Detect which cell encompasses the target text, then output its (X, Y) center coordinate. 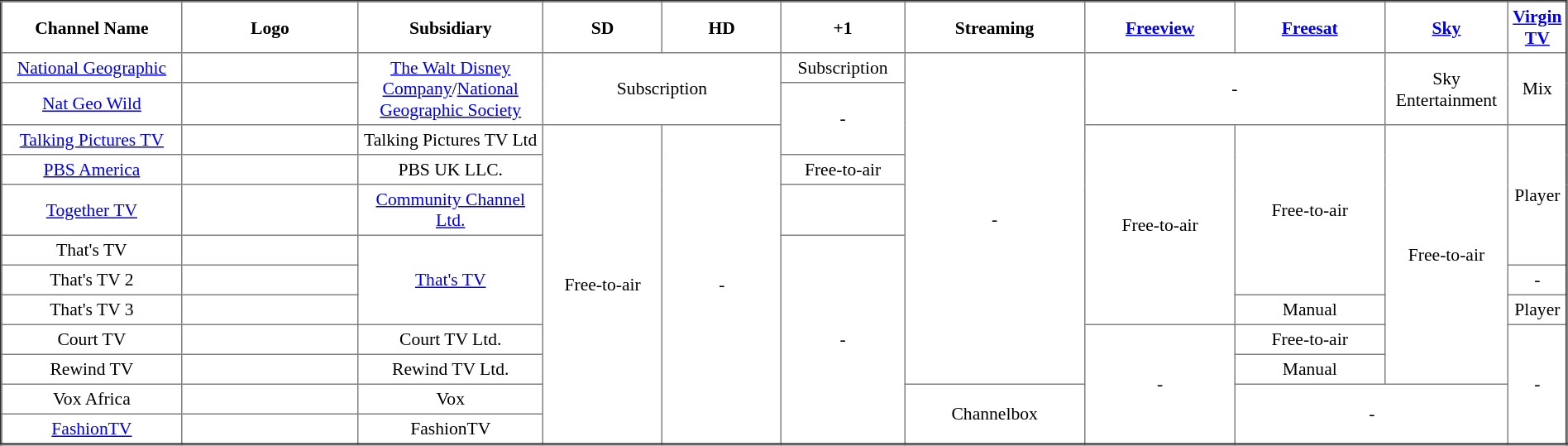
Court TV Ltd. (450, 339)
That's TV 2 (92, 280)
Channel Name (92, 27)
SD (602, 27)
Logo (270, 27)
Talking Pictures TV (92, 140)
Nat Geo Wild (92, 104)
Rewind TV Ltd. (450, 369)
PBS UK LLC. (450, 170)
Channelbox (995, 414)
Mix (1538, 89)
Vox Africa (92, 399)
Streaming (995, 27)
Talking Pictures TV Ltd (450, 140)
National Geographic (92, 68)
+1 (844, 27)
PBS America (92, 170)
Together TV (92, 210)
Virgin TV (1538, 27)
Community Channel Ltd. (450, 210)
Vox (450, 399)
Rewind TV (92, 369)
That's TV 3 (92, 309)
HD (722, 27)
The Walt Disney Company/National Geographic Society (450, 89)
Subsidiary (450, 27)
Sky (1446, 27)
Freeview (1160, 27)
Sky Entertainment (1446, 89)
Court TV (92, 339)
Freesat (1310, 27)
